Return the [X, Y] coordinate for the center point of the cell that contains the specified text.  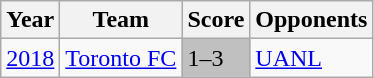
2018 [30, 58]
Score [216, 20]
UANL [312, 58]
Opponents [312, 20]
Toronto FC [121, 58]
Year [30, 20]
1–3 [216, 58]
Team [121, 20]
